For the text-containing cell, return its midpoint in (x, y) coordinate format. 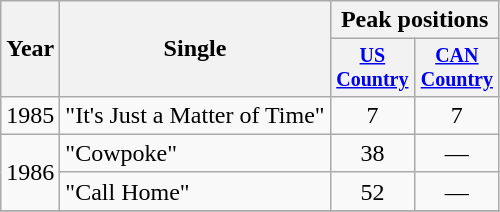
Single (195, 49)
"Call Home" (195, 191)
CAN Country (457, 68)
Year (30, 49)
38 (372, 153)
1986 (30, 172)
"It's Just a Matter of Time" (195, 115)
"Cowpoke" (195, 153)
Peak positions (414, 20)
US Country (372, 68)
1985 (30, 115)
52 (372, 191)
